Search for the cell housing the specified text and yield its (X, Y) center coordinate. 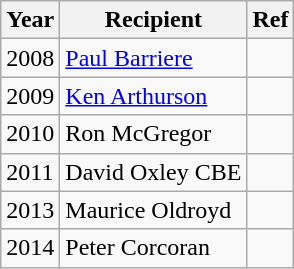
2011 (30, 172)
Ref (270, 20)
Ken Arthurson (154, 96)
Year (30, 20)
Recipient (154, 20)
2009 (30, 96)
David Oxley CBE (154, 172)
Maurice Oldroyd (154, 210)
2013 (30, 210)
2010 (30, 134)
2008 (30, 58)
Peter Corcoran (154, 248)
Ron McGregor (154, 134)
Paul Barriere (154, 58)
2014 (30, 248)
